Return [X, Y] of the center of cell containing provided text 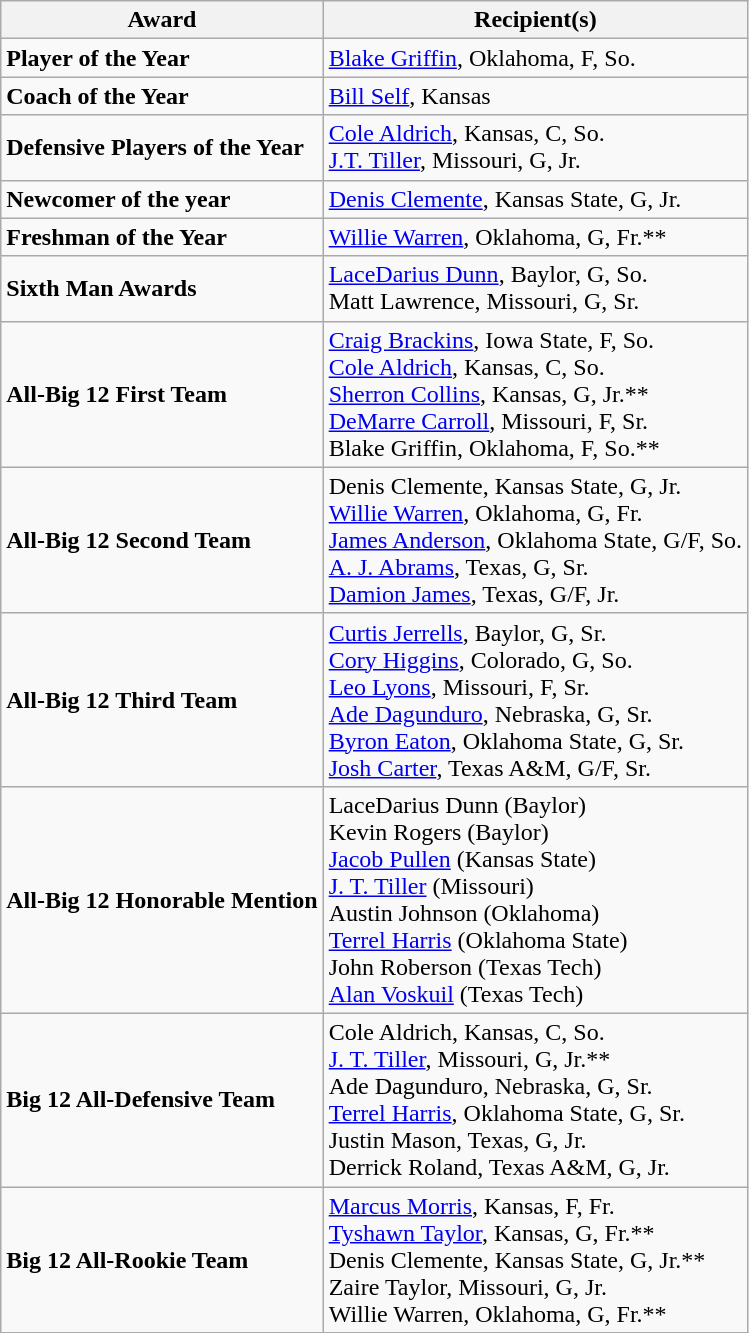
Newcomer of the year [162, 199]
Big 12 All-Defensive Team [162, 1100]
Denis Clemente, Kansas State, G, Jr. [535, 199]
Bill Self, Kansas [535, 96]
Defensive Players of the Year [162, 148]
Player of the Year [162, 58]
Sixth Man Awards [162, 288]
Coach of the Year [162, 96]
All-Big 12 Second Team [162, 540]
LaceDarius Dunn, Baylor, G, So.Matt Lawrence, Missouri, G, Sr. [535, 288]
Cole Aldrich, Kansas, C, So.J.T. Tiller, Missouri, G, Jr. [535, 148]
All-Big 12 First Team [162, 394]
Freshman of the Year [162, 237]
Recipient(s) [535, 20]
All-Big 12 Honorable Mention [162, 900]
Big 12 All-Rookie Team [162, 1259]
All-Big 12 Third Team [162, 700]
Award [162, 20]
Blake Griffin, Oklahoma, F, So. [535, 58]
Willie Warren, Oklahoma, G, Fr.** [535, 237]
